Search for the cell housing the specified text and yield its (X, Y) center coordinate. 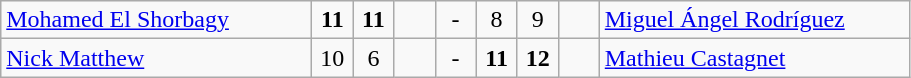
Nick Matthew (156, 58)
Mohamed El Shorbagy (156, 20)
9 (538, 20)
6 (374, 58)
8 (496, 20)
Miguel Ángel Rodríguez (754, 20)
Mathieu Castagnet (754, 58)
10 (332, 58)
12 (538, 58)
